Extract the [X, Y] coordinate from the center of the cell holding the provided text.  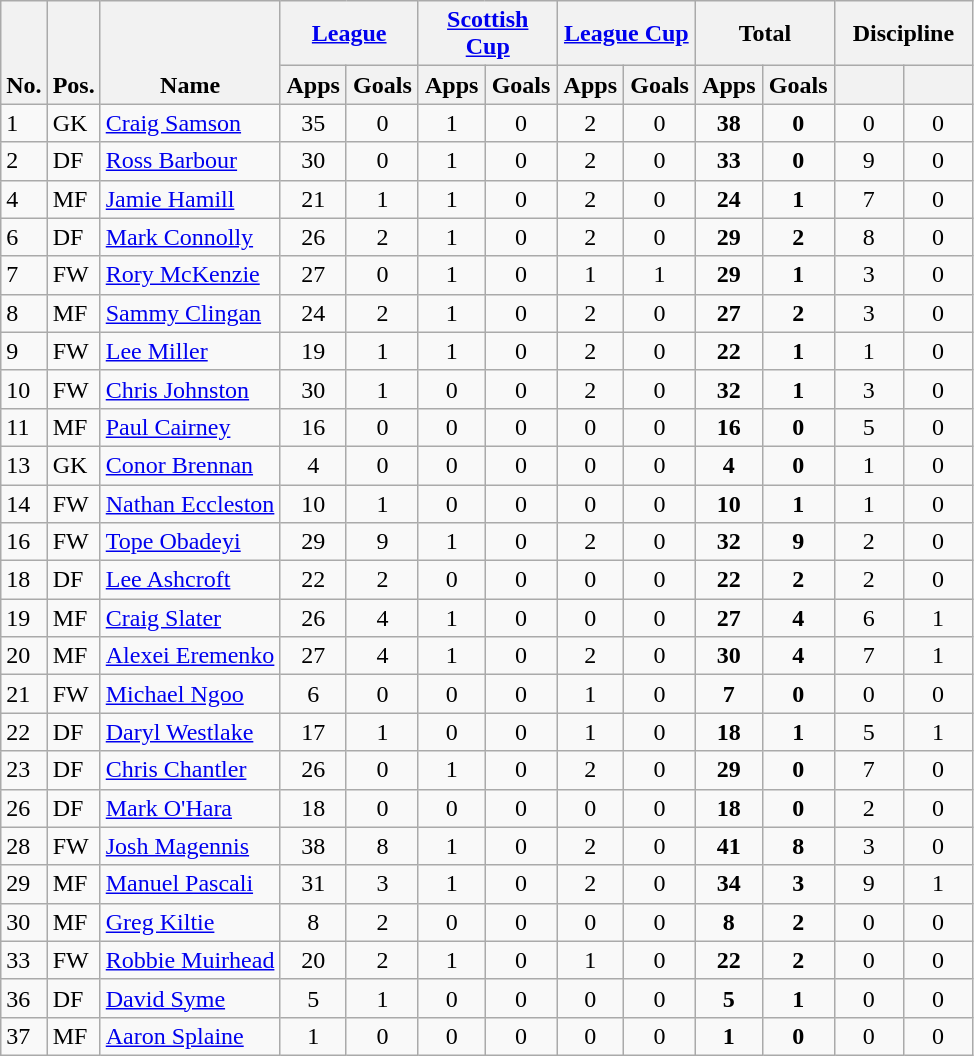
28 [24, 846]
Craig Slater [190, 618]
36 [24, 998]
14 [24, 503]
League [350, 34]
Lee Ashcroft [190, 580]
Greg Kiltie [190, 922]
Alexei Eremenko [190, 656]
Discipline [904, 34]
Robbie Muirhead [190, 960]
No. [24, 52]
Paul Cairney [190, 427]
Mark Connolly [190, 237]
Daryl Westlake [190, 732]
34 [730, 884]
Aaron Splaine [190, 1036]
Chris Johnston [190, 389]
35 [314, 123]
Lee Miller [190, 351]
Pos. [74, 52]
David Syme [190, 998]
Chris Chantler [190, 770]
Jamie Hamill [190, 199]
Craig Samson [190, 123]
Rory McKenzie [190, 275]
Total [766, 34]
41 [730, 846]
13 [24, 465]
Scottish Cup [488, 34]
Conor Brennan [190, 465]
Michael Ngoo [190, 694]
Manuel Pascali [190, 884]
31 [314, 884]
Tope Obadeyi [190, 542]
37 [24, 1036]
17 [314, 732]
Name [190, 52]
Sammy Clingan [190, 313]
Nathan Eccleston [190, 503]
League Cup [626, 34]
11 [24, 427]
Ross Barbour [190, 161]
23 [24, 770]
Mark O'Hara [190, 808]
Josh Magennis [190, 846]
